Provide the [x, y] coordinate of the cell's center where the given text is located.  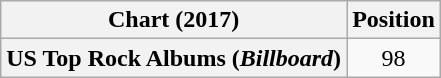
98 [394, 58]
US Top Rock Albums (Billboard) [174, 58]
Position [394, 20]
Chart (2017) [174, 20]
